From the cell containing the given text, extract its center point as (X, Y) coordinate. 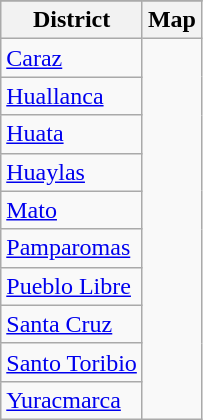
Mato (72, 210)
Pueblo Libre (72, 286)
Santo Toribio (72, 362)
Huaylas (72, 172)
Yuracmarca (72, 400)
District (72, 20)
Map (172, 20)
Huallanca (72, 96)
Santa Cruz (72, 324)
Pamparomas (72, 248)
Caraz (72, 58)
Huata (72, 134)
